Return [x, y] of the center of cell containing provided text 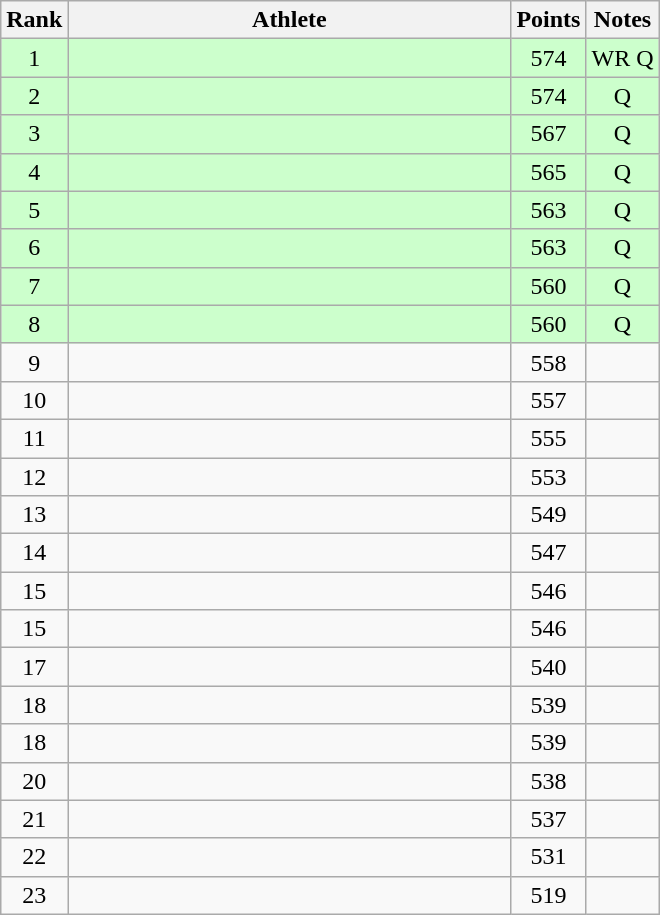
567 [548, 134]
14 [34, 553]
2 [34, 96]
11 [34, 438]
553 [548, 477]
9 [34, 362]
557 [548, 400]
565 [548, 172]
20 [34, 781]
WR Q [622, 58]
555 [548, 438]
549 [548, 515]
531 [548, 857]
Athlete [290, 20]
Rank [34, 20]
8 [34, 324]
547 [548, 553]
540 [548, 667]
21 [34, 819]
3 [34, 134]
558 [548, 362]
Notes [622, 20]
23 [34, 895]
7 [34, 286]
538 [548, 781]
537 [548, 819]
12 [34, 477]
10 [34, 400]
5 [34, 210]
Points [548, 20]
22 [34, 857]
6 [34, 248]
17 [34, 667]
519 [548, 895]
13 [34, 515]
4 [34, 172]
1 [34, 58]
